For the text-containing cell, return its midpoint in [x, y] coordinate format. 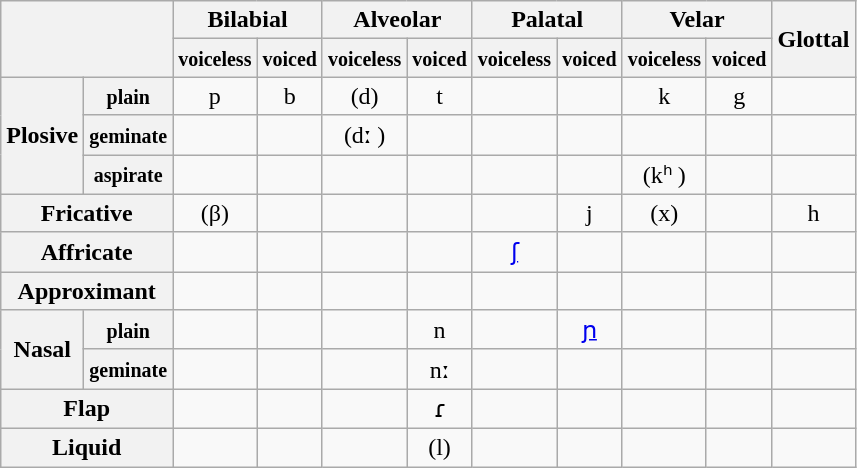
Bilabial [248, 20]
p [215, 96]
(l) [440, 447]
(kʰ ) [664, 174]
(x) [664, 213]
n [440, 330]
Plosive [42, 136]
nː [440, 369]
ɲ [590, 330]
b [290, 96]
Velar [697, 20]
Fricative [87, 213]
Affricate [87, 252]
Nasal [42, 350]
h [814, 213]
g [738, 96]
Palatal [547, 20]
Liquid [87, 447]
Glottal [814, 39]
(β) [215, 213]
t [440, 96]
ɾ [440, 409]
Approximant [87, 291]
ʃ [514, 252]
j [590, 213]
k [664, 96]
Alveolar [397, 20]
Flap [87, 409]
(dː ) [364, 135]
aspirate [128, 174]
(d) [364, 96]
